Find where the given text appears and provide that cell's center as (x, y) coordinate. 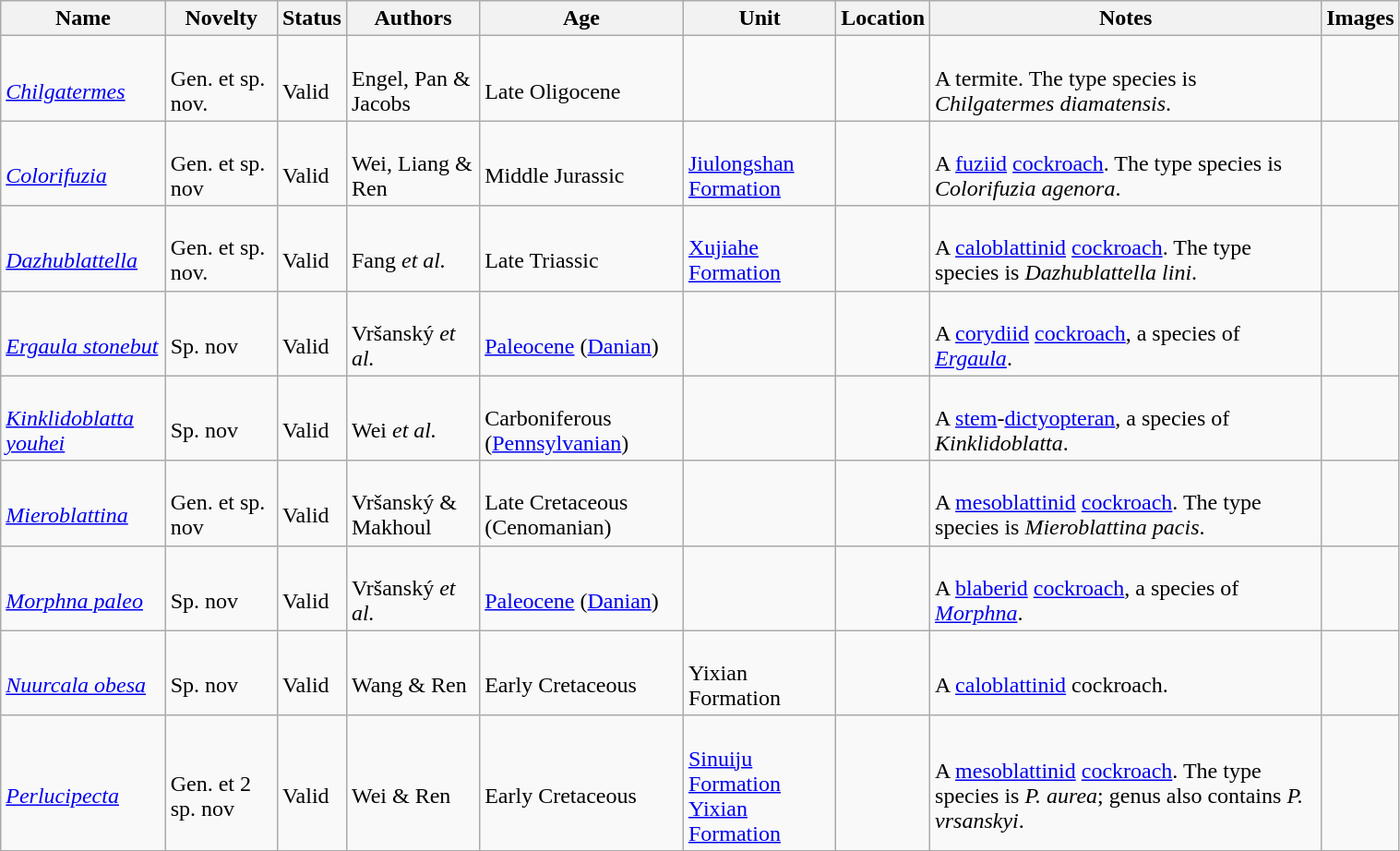
Carboniferous (Pennsylvanian) (581, 418)
Sinuiju Formation Yixian Formation (759, 783)
Middle Jurassic (581, 163)
Nuurcala obesa (83, 673)
Colorifuzia (83, 163)
Engel, Pan & Jacobs (413, 78)
Late Oligocene (581, 78)
Unit (759, 18)
Fang et al. (413, 248)
Novelty (221, 18)
Morphna paleo (83, 588)
Status (312, 18)
Ergaula stonebut (83, 333)
Dazhublattella (83, 248)
Jiulongshan Formation (759, 163)
A termite. The type species is Chilgatermes diamatensis. (1126, 78)
Notes (1126, 18)
Vršanský & Makhoul (413, 503)
A caloblattinid cockroach. (1126, 673)
A caloblattinid cockroach. The type species is Dazhublattella lini. (1126, 248)
Location (883, 18)
Wei, Liang & Ren (413, 163)
Chilgatermes (83, 78)
Authors (413, 18)
A mesoblattinid cockroach. The type species is Mieroblattina pacis. (1126, 503)
Gen. et 2 sp. nov (221, 783)
A blaberid cockroach, a species of Morphna. (1126, 588)
Mieroblattina (83, 503)
Name (83, 18)
Images (1360, 18)
A fuziid cockroach. The type species is Colorifuzia agenora. (1126, 163)
Late Triassic (581, 248)
A mesoblattinid cockroach. The type species is P. aurea; genus also contains P. vrsanskyi. (1126, 783)
Wei et al. (413, 418)
Late Cretaceous (Cenomanian) (581, 503)
Wei & Ren (413, 783)
Yixian Formation (759, 673)
Wang & Ren (413, 673)
A stem-dictyopteran, a species of Kinklidoblatta. (1126, 418)
A corydiid cockroach, a species of Ergaula. (1126, 333)
Age (581, 18)
Kinklidoblatta youhei (83, 418)
Xujiahe Formation (759, 248)
Perlucipecta (83, 783)
